For the text-containing cell, return its midpoint in [x, y] coordinate format. 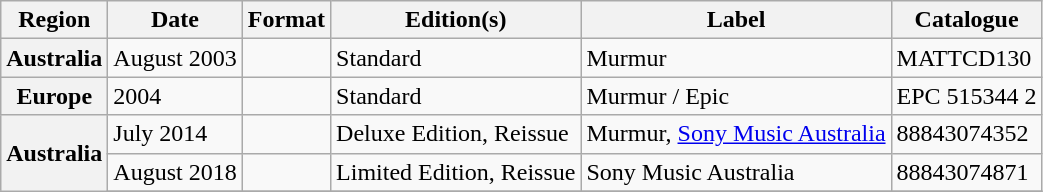
August 2003 [175, 58]
Catalogue [966, 20]
August 2018 [175, 172]
Date [175, 20]
Murmur, Sony Music Australia [736, 134]
Region [54, 20]
Edition(s) [456, 20]
Deluxe Edition, Reissue [456, 134]
Sony Music Australia [736, 172]
Format [286, 20]
July 2014 [175, 134]
Europe [54, 96]
88843074352 [966, 134]
EPC 515344 2 [966, 96]
88843074871 [966, 172]
2004 [175, 96]
Label [736, 20]
Murmur / Epic [736, 96]
Murmur [736, 58]
MATTCD130 [966, 58]
Limited Edition, Reissue [456, 172]
